Detect which cell encompasses the target text, then output its (x, y) center coordinate. 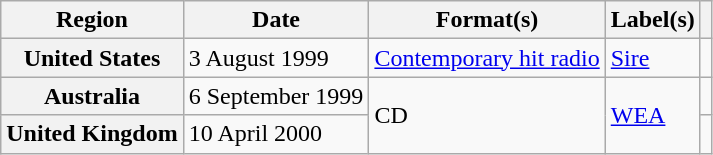
Date (276, 20)
3 August 1999 (276, 58)
United States (92, 58)
Australia (92, 96)
Label(s) (652, 20)
10 April 2000 (276, 134)
Region (92, 20)
Contemporary hit radio (487, 58)
United Kingdom (92, 134)
Format(s) (487, 20)
WEA (652, 115)
6 September 1999 (276, 96)
CD (487, 115)
Sire (652, 58)
